Identify which cell holds the provided text, then report its [x, y] central coordinate. 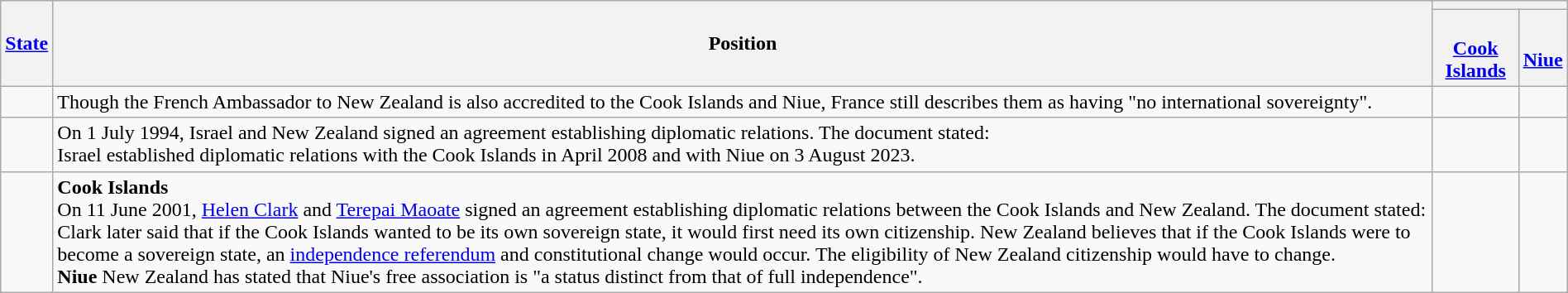
Cook Islands [1475, 48]
Position [743, 43]
State [26, 43]
Niue [1543, 48]
